Identify which cell holds the provided text, then report its (x, y) central coordinate. 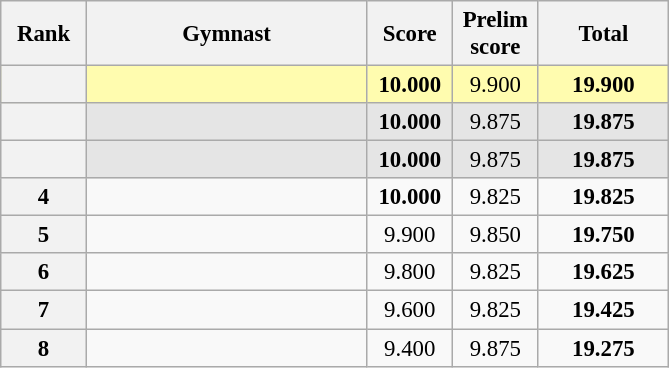
9.850 (496, 235)
19.275 (604, 348)
Gymnast (226, 34)
8 (44, 348)
9.600 (410, 310)
19.900 (604, 85)
19.825 (604, 197)
9.400 (410, 348)
Score (410, 34)
Prelim score (496, 34)
Rank (44, 34)
19.625 (604, 273)
19.425 (604, 310)
5 (44, 235)
6 (44, 273)
4 (44, 197)
19.750 (604, 235)
9.800 (410, 273)
7 (44, 310)
Total (604, 34)
